Pinpoint the cell where the given text exists, returning its [X, Y] midpoint coordinate. 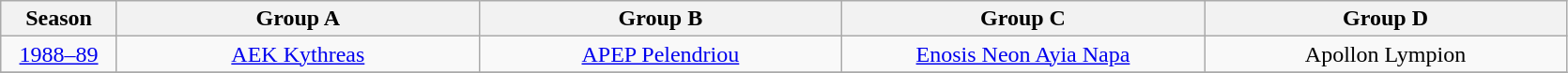
Group C [1022, 19]
Enosis Neon Ayia Napa [1022, 54]
Season [59, 19]
1988–89 [59, 54]
Group D [1385, 19]
Apollon Lympion [1385, 54]
AEK Kythreas [298, 54]
Group B [660, 19]
Group A [298, 19]
APEP Pelendriou [660, 54]
